Search for the cell housing the specified text and yield its [X, Y] center coordinate. 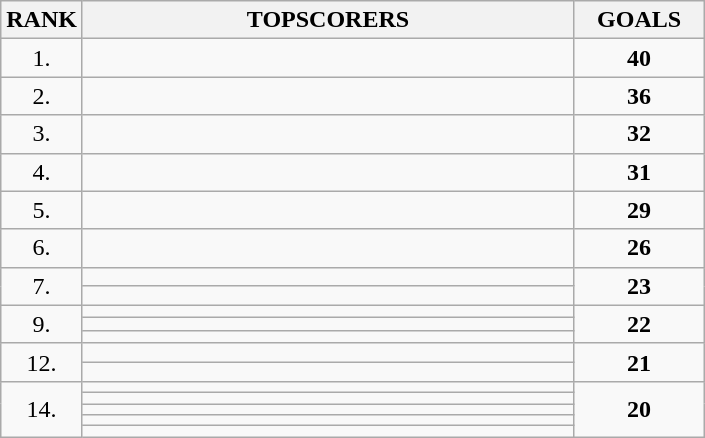
31 [640, 172]
40 [640, 58]
9. [42, 324]
32 [640, 134]
3. [42, 134]
14. [42, 408]
36 [640, 96]
1. [42, 58]
26 [640, 248]
7. [42, 286]
6. [42, 248]
20 [640, 408]
23 [640, 286]
2. [42, 96]
RANK [42, 20]
5. [42, 210]
22 [640, 324]
29 [640, 210]
GOALS [640, 20]
12. [42, 362]
TOPSCORERS [328, 20]
21 [640, 362]
4. [42, 172]
